Identify which cell holds the provided text, then report its [X, Y] central coordinate. 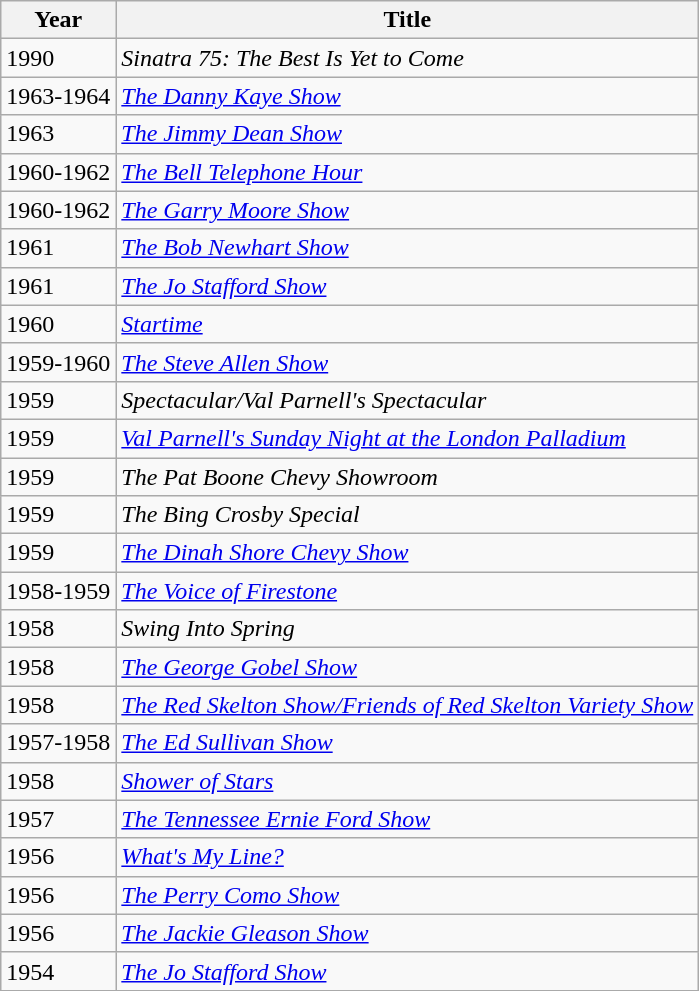
The Dinah Shore Chevy Show [408, 553]
1963-1964 [58, 96]
The Garry Moore Show [408, 210]
1958-1959 [58, 591]
1959-1960 [58, 362]
1960 [58, 324]
The George Gobel Show [408, 667]
The Danny Kaye Show [408, 96]
The Voice of Firestone [408, 591]
The Jackie Gleason Show [408, 933]
Sinatra 75: The Best Is Yet to Come [408, 58]
The Bell Telephone Hour [408, 172]
The Ed Sullivan Show [408, 743]
Shower of Stars [408, 781]
1957-1958 [58, 743]
The Jimmy Dean Show [408, 134]
Spectacular/Val Parnell's Spectacular [408, 400]
Startime [408, 324]
1957 [58, 819]
Val Parnell's Sunday Night at the London Palladium [408, 438]
The Tennessee Ernie Ford Show [408, 819]
1990 [58, 58]
1954 [58, 971]
The Bob Newhart Show [408, 248]
Year [58, 20]
The Steve Allen Show [408, 362]
The Bing Crosby Special [408, 515]
1963 [58, 134]
The Pat Boone Chevy Showroom [408, 477]
What's My Line? [408, 857]
Swing Into Spring [408, 629]
The Red Skelton Show/Friends of Red Skelton Variety Show [408, 705]
Title [408, 20]
The Perry Como Show [408, 895]
